Capture the cell that displays the provided text and extract its (X, Y) central coordinate. 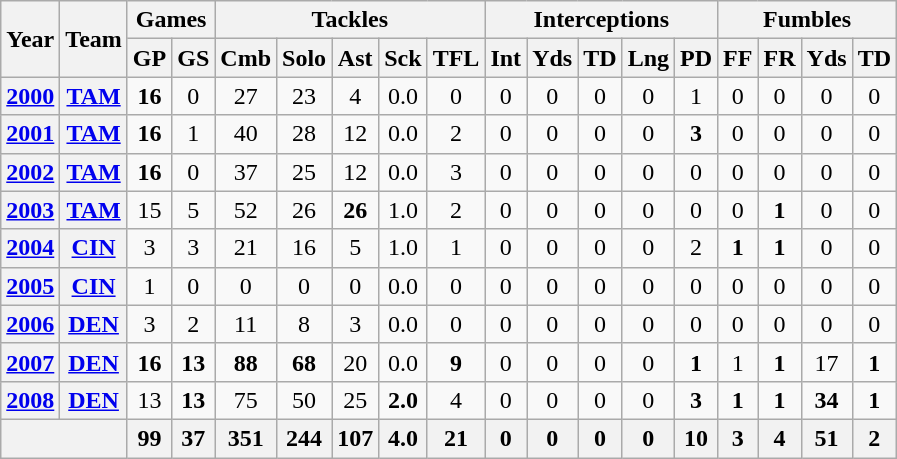
2005 (30, 286)
GS (194, 58)
FR (780, 58)
40 (246, 134)
Lng (648, 58)
11 (246, 324)
4.0 (403, 438)
51 (826, 438)
28 (304, 134)
2004 (30, 248)
TFL (456, 58)
27 (246, 96)
2003 (30, 210)
2.0 (403, 400)
52 (246, 210)
9 (456, 362)
Solo (304, 58)
244 (304, 438)
68 (304, 362)
Interceptions (602, 20)
351 (246, 438)
99 (149, 438)
17 (826, 362)
34 (826, 400)
Int (506, 58)
10 (696, 438)
PD (696, 58)
50 (304, 400)
Cmb (246, 58)
2006 (30, 324)
Year (30, 39)
2000 (30, 96)
8 (304, 324)
75 (246, 400)
Ast (356, 58)
GP (149, 58)
2002 (30, 172)
20 (356, 362)
FF (738, 58)
Tackles (350, 20)
107 (356, 438)
Team (94, 39)
23 (304, 96)
2008 (30, 400)
88 (246, 362)
2001 (30, 134)
2007 (30, 362)
Games (170, 20)
15 (149, 210)
Sck (403, 58)
Fumbles (808, 20)
